Locate the cell with the specified text and output its (X, Y) center coordinate. 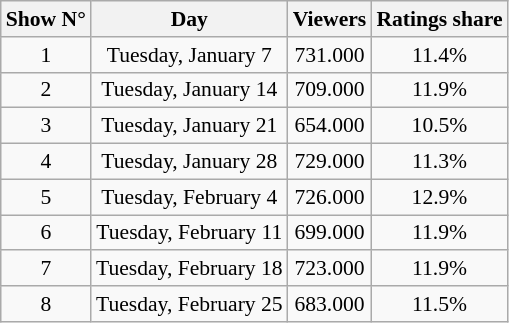
Ratings share (439, 19)
Tuesday, January 7 (190, 55)
709.000 (330, 90)
10.5% (439, 126)
12.9% (439, 197)
7 (46, 269)
3 (46, 126)
Day (190, 19)
Tuesday, January 14 (190, 90)
Tuesday, February 25 (190, 304)
6 (46, 233)
Tuesday, February 18 (190, 269)
729.000 (330, 162)
Tuesday, February 4 (190, 197)
4 (46, 162)
8 (46, 304)
5 (46, 197)
11.5% (439, 304)
11.3% (439, 162)
Tuesday, January 21 (190, 126)
Viewers (330, 19)
654.000 (330, 126)
Tuesday, February 11 (190, 233)
726.000 (330, 197)
11.4% (439, 55)
1 (46, 55)
683.000 (330, 304)
2 (46, 90)
699.000 (330, 233)
Show N° (46, 19)
Tuesday, January 28 (190, 162)
731.000 (330, 55)
723.000 (330, 269)
